From the cell containing the given text, extract its center point as (x, y) coordinate. 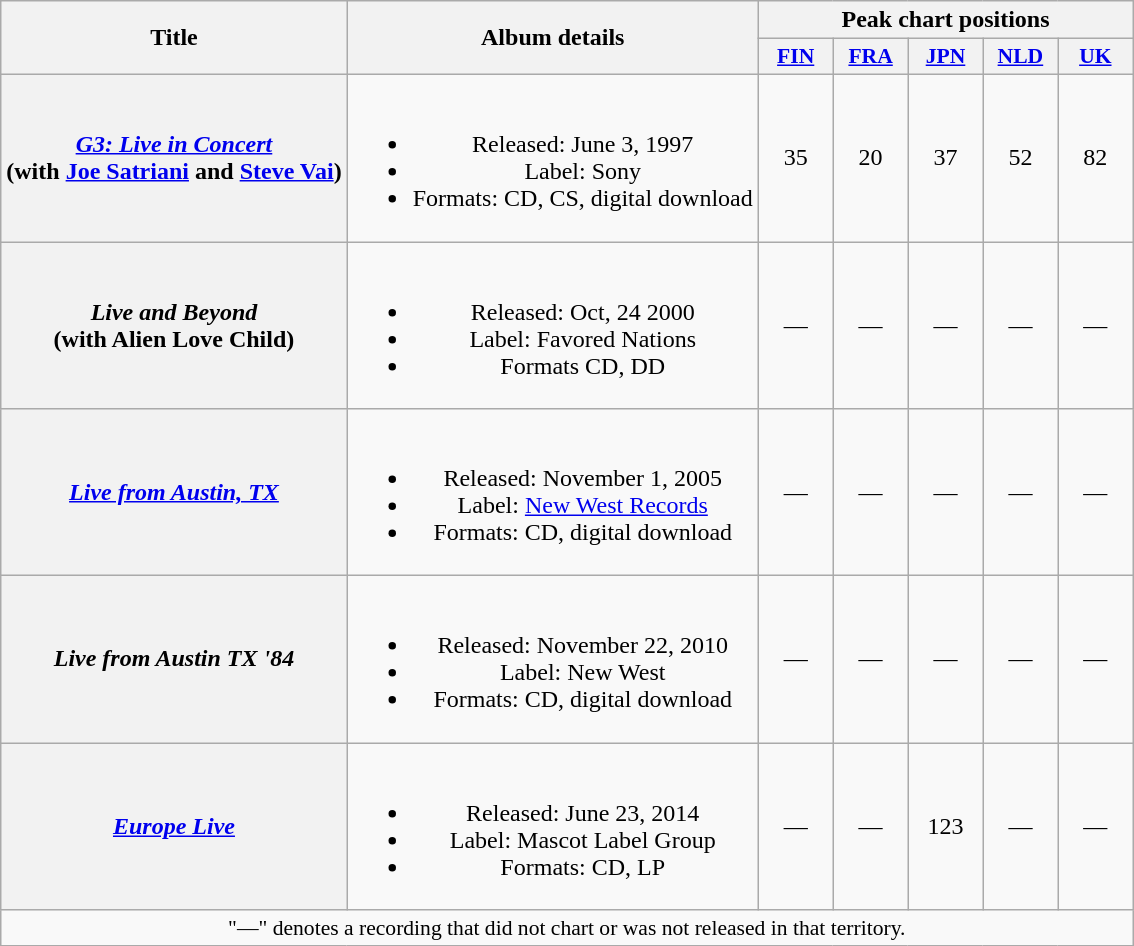
Live and Beyond (with Alien Love Child) (174, 326)
JPN (946, 57)
20 (870, 158)
FIN (796, 57)
Released: November 22, 2010Label: New WestFormats: CD, digital download (552, 660)
Title (174, 38)
Live from Austin TX '84 (174, 660)
52 (1020, 158)
123 (946, 826)
82 (1096, 158)
35 (796, 158)
Released: Oct, 24 2000Label: Favored NationsFormats CD, DD (552, 326)
Released: June 23, 2014Label: Mascot Label GroupFormats: CD, LP (552, 826)
G3: Live in Concert(with Joe Satriani and Steve Vai) (174, 158)
Peak chart positions (946, 20)
Europe Live (174, 826)
NLD (1020, 57)
Released: June 3, 1997Label: SonyFormats: CD, CS, digital download (552, 158)
37 (946, 158)
UK (1096, 57)
FRA (870, 57)
Live from Austin, TX (174, 492)
Released: November 1, 2005 Label: New West RecordsFormats: CD, digital download (552, 492)
"—" denotes a recording that did not chart or was not released in that territory. (567, 928)
Album details (552, 38)
